Output the [X, Y] coordinate of the center of the cell containing the given text.  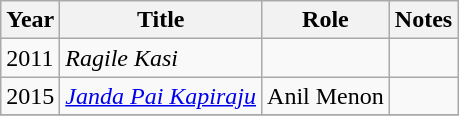
Year [30, 20]
Janda Pai Kapiraju [161, 96]
Title [161, 20]
Anil Menon [326, 96]
Role [326, 20]
Notes [423, 20]
2011 [30, 58]
Ragile Kasi [161, 58]
2015 [30, 96]
